Find where the given text appears and provide that cell's center as [x, y] coordinate. 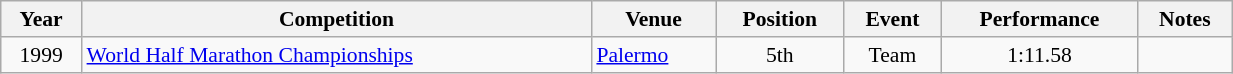
Event [892, 19]
1:11.58 [1040, 55]
Competition [337, 19]
Performance [1040, 19]
Year [42, 19]
Venue [653, 19]
Palermo [653, 55]
World Half Marathon Championships [337, 55]
Team [892, 55]
Notes [1185, 19]
Position [780, 19]
5th [780, 55]
1999 [42, 55]
